Provide the [x, y] coordinate of the cell's center where the given text is located.  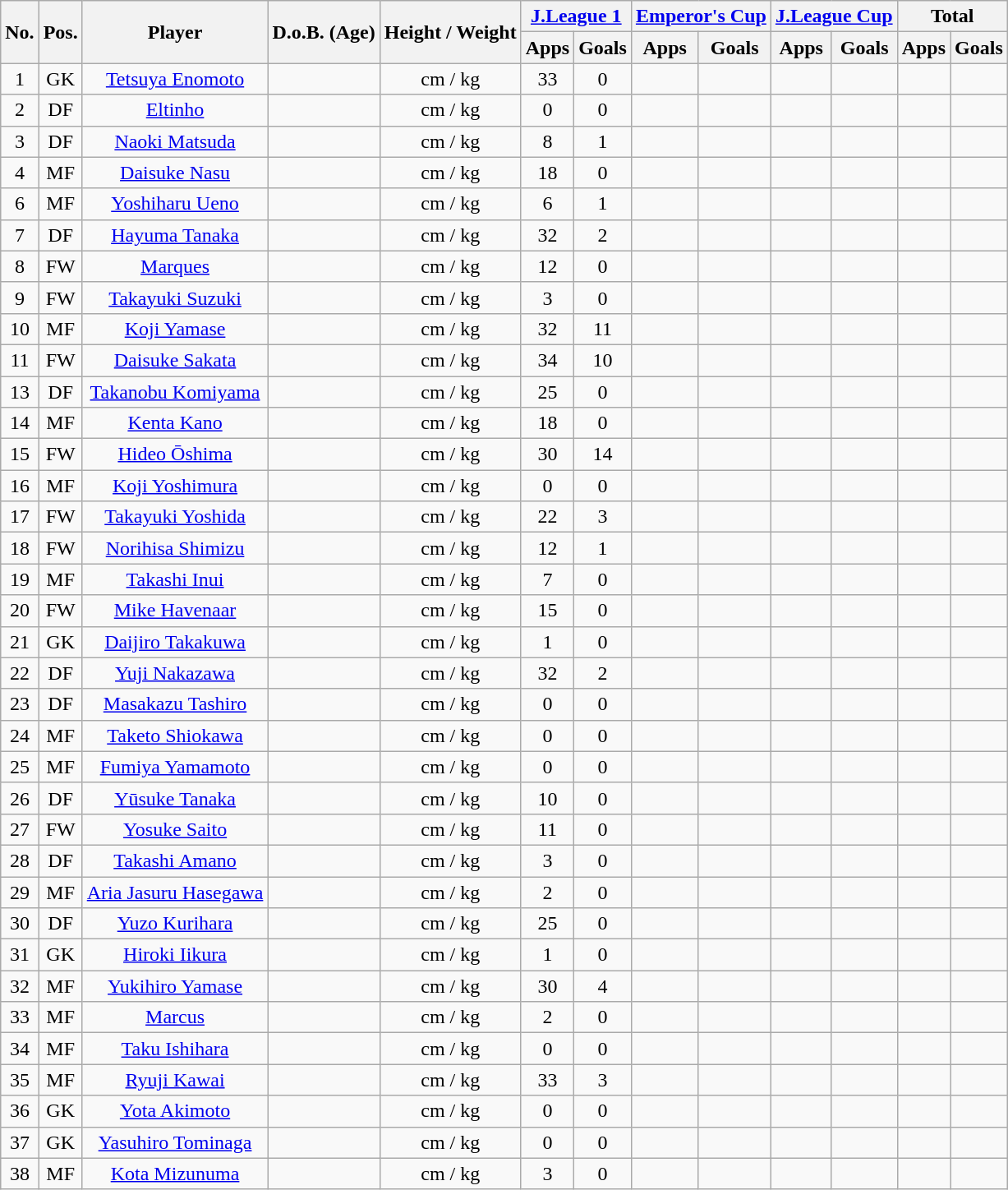
36 [20, 1111]
Takanobu Komiyama [175, 392]
Height / Weight [450, 32]
Total [952, 16]
Pos. [61, 32]
Fumiya Yamamoto [175, 767]
20 [20, 611]
31 [20, 955]
Tetsuya Enomoto [175, 79]
Hideo Ōshima [175, 454]
Eltinho [175, 110]
Emperor's Cup [701, 16]
No. [20, 32]
Norihisa Shimizu [175, 548]
Kota Mizunuma [175, 1174]
Masakazu Tashiro [175, 704]
Koji Yamase [175, 329]
37 [20, 1142]
Takayuki Suzuki [175, 297]
Yūsuke Tanaka [175, 798]
16 [20, 486]
23 [20, 704]
17 [20, 517]
Daisuke Sakata [175, 360]
35 [20, 1080]
Taku Ishihara [175, 1049]
Koji Yoshimura [175, 486]
Takashi Inui [175, 579]
J.League Cup [834, 16]
J.League 1 [576, 16]
19 [20, 579]
Yota Akimoto [175, 1111]
Yoshiharu Ueno [175, 204]
38 [20, 1174]
Yuji Nakazawa [175, 673]
Takayuki Yoshida [175, 517]
Yosuke Saito [175, 829]
Player [175, 32]
Yukihiro Yamase [175, 986]
Hayuma Tanaka [175, 235]
21 [20, 642]
24 [20, 736]
Naoki Matsuda [175, 141]
Yasuhiro Tominaga [175, 1142]
26 [20, 798]
Marques [175, 266]
Takashi Amano [175, 860]
Hiroki Iikura [175, 955]
29 [20, 892]
Aria Jasuru Hasegawa [175, 892]
Daisuke Nasu [175, 173]
28 [20, 860]
27 [20, 829]
Taketo Shiokawa [175, 736]
Marcus [175, 1017]
Ryuji Kawai [175, 1080]
Daijiro Takakuwa [175, 642]
D.o.B. (Age) [324, 32]
13 [20, 392]
Kenta Kano [175, 423]
Yuzo Kurihara [175, 924]
9 [20, 297]
Mike Havenaar [175, 611]
